Search for the cell housing the specified text and yield its [X, Y] center coordinate. 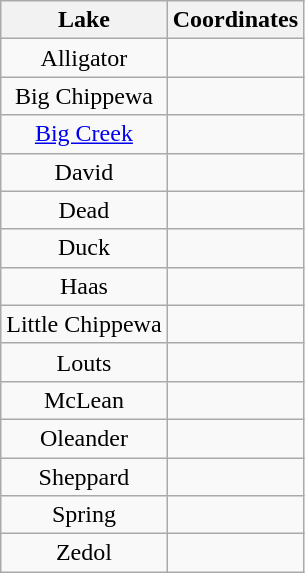
Alligator [84, 58]
Big Creek [84, 134]
Sheppard [84, 477]
Big Chippewa [84, 96]
Little Chippewa [84, 324]
Zedol [84, 553]
Duck [84, 248]
Spring [84, 515]
Dead [84, 210]
Louts [84, 362]
Oleander [84, 438]
Lake [84, 20]
Haas [84, 286]
McLean [84, 400]
Coordinates [235, 20]
David [84, 172]
